Provide the [X, Y] coordinate of the cell's center where the given text is located.  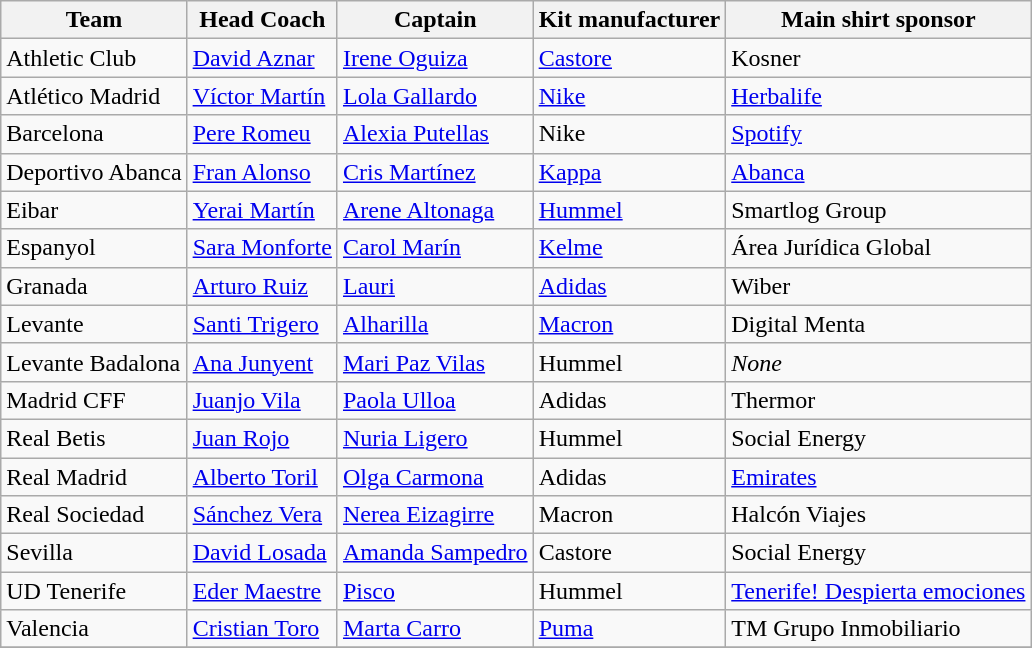
Barcelona [94, 134]
TM Grupo Inmobiliario [878, 629]
David Losada [262, 553]
UD Tenerife [94, 591]
Madrid CFF [94, 400]
Alharilla [435, 324]
Halcón Viajes [878, 515]
Athletic Club [94, 58]
Amanda Sampedro [435, 553]
Lauri [435, 286]
Yerai Martín [262, 210]
Santi Trigero [262, 324]
Alberto Toril [262, 477]
Sara Monforte [262, 248]
Cristian Toro [262, 629]
Real Madrid [94, 477]
Eder Maestre [262, 591]
Captain [435, 20]
Cris Martínez [435, 172]
Espanyol [94, 248]
Smartlog Group [878, 210]
Nerea Eizagirre [435, 515]
Pere Romeu [262, 134]
Área Jurídica Global [878, 248]
Pisco [435, 591]
Eibar [94, 210]
Juan Rojo [262, 438]
Kelme [630, 248]
Kosner [878, 58]
Atlético Madrid [94, 96]
Deportivo Abanca [94, 172]
Arturo Ruiz [262, 286]
Abanca [878, 172]
Víctor Martín [262, 96]
Kappa [630, 172]
Digital Menta [878, 324]
Ana Junyent [262, 362]
Marta Carro [435, 629]
Nuria Ligero [435, 438]
Olga Carmona [435, 477]
Valencia [94, 629]
Sánchez Vera [262, 515]
David Aznar [262, 58]
Lola Gallardo [435, 96]
Puma [630, 629]
Paola Ulloa [435, 400]
Levante Badalona [94, 362]
Levante [94, 324]
Wiber [878, 286]
Arene Altonaga [435, 210]
Emirates [878, 477]
Carol Marín [435, 248]
Herbalife [878, 96]
Main shirt sponsor [878, 20]
None [878, 362]
Kit manufacturer [630, 20]
Real Sociedad [94, 515]
Sevilla [94, 553]
Team [94, 20]
Real Betis [94, 438]
Fran Alonso [262, 172]
Granada [94, 286]
Spotify [878, 134]
Tenerife! Despierta emociones [878, 591]
Thermor [878, 400]
Head Coach [262, 20]
Juanjo Vila [262, 400]
Alexia Putellas [435, 134]
Irene Oguiza [435, 58]
Mari Paz Vilas [435, 362]
